Pinpoint the cell where the given text exists, returning its (X, Y) midpoint coordinate. 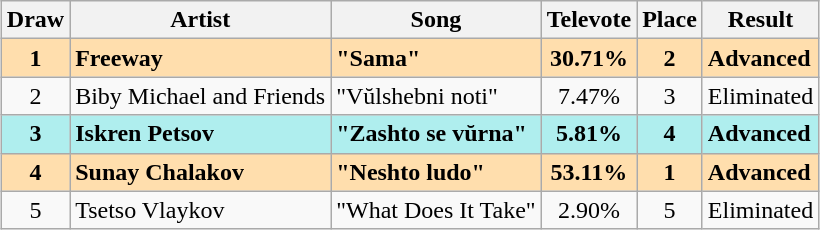
Biby Michael and Friends (200, 96)
Draw (35, 20)
Artist (200, 20)
53.11% (588, 172)
Sunay Chalakov (200, 172)
Song (436, 20)
2.90% (588, 210)
Result (760, 20)
"What Does It Take" (436, 210)
"Neshto ludo" (436, 172)
Televote (588, 20)
Iskren Petsov (200, 134)
7.47% (588, 96)
Freeway (200, 58)
"Zashto se vŭrna" (436, 134)
"Sama" (436, 58)
30.71% (588, 58)
5.81% (588, 134)
"Vŭlshebni noti" (436, 96)
Tsetso Vlaykov (200, 210)
Place (670, 20)
